Search for the cell housing the specified text and yield its [X, Y] center coordinate. 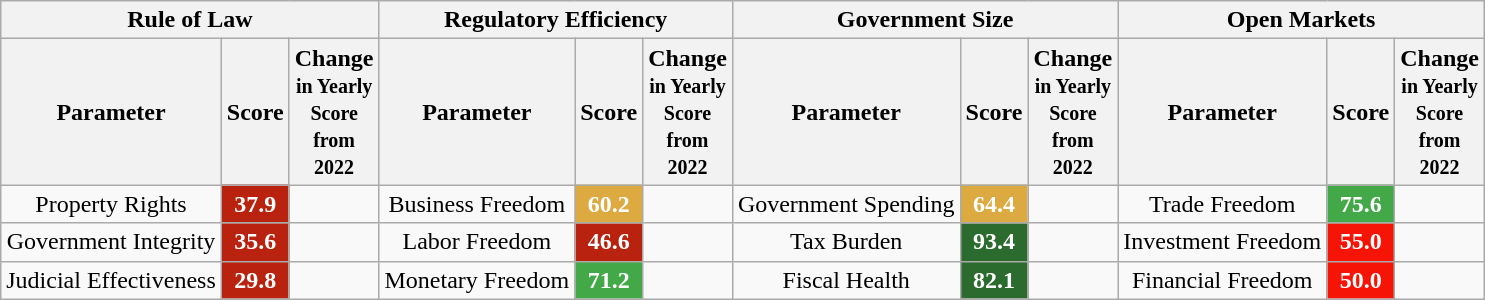
75.6 [1361, 204]
Government Size [924, 20]
82.1 [994, 280]
Rule of Law [190, 20]
64.4 [994, 204]
Business Freedom [477, 204]
50.0 [1361, 280]
29.8 [255, 280]
Labor Freedom [477, 242]
Investment Freedom [1222, 242]
71.2 [609, 280]
Open Markets [1302, 20]
Government Spending [846, 204]
Tax Burden [846, 242]
60.2 [609, 204]
Financial Freedom [1222, 280]
93.4 [994, 242]
Property Rights [112, 204]
Judicial Effectiveness [112, 280]
37.9 [255, 204]
35.6 [255, 242]
Fiscal Health [846, 280]
Regulatory Efficiency [556, 20]
Trade Freedom [1222, 204]
55.0 [1361, 242]
Monetary Freedom [477, 280]
46.6 [609, 242]
Government Integrity [112, 242]
